Identify which cell holds the provided text, then report its [X, Y] central coordinate. 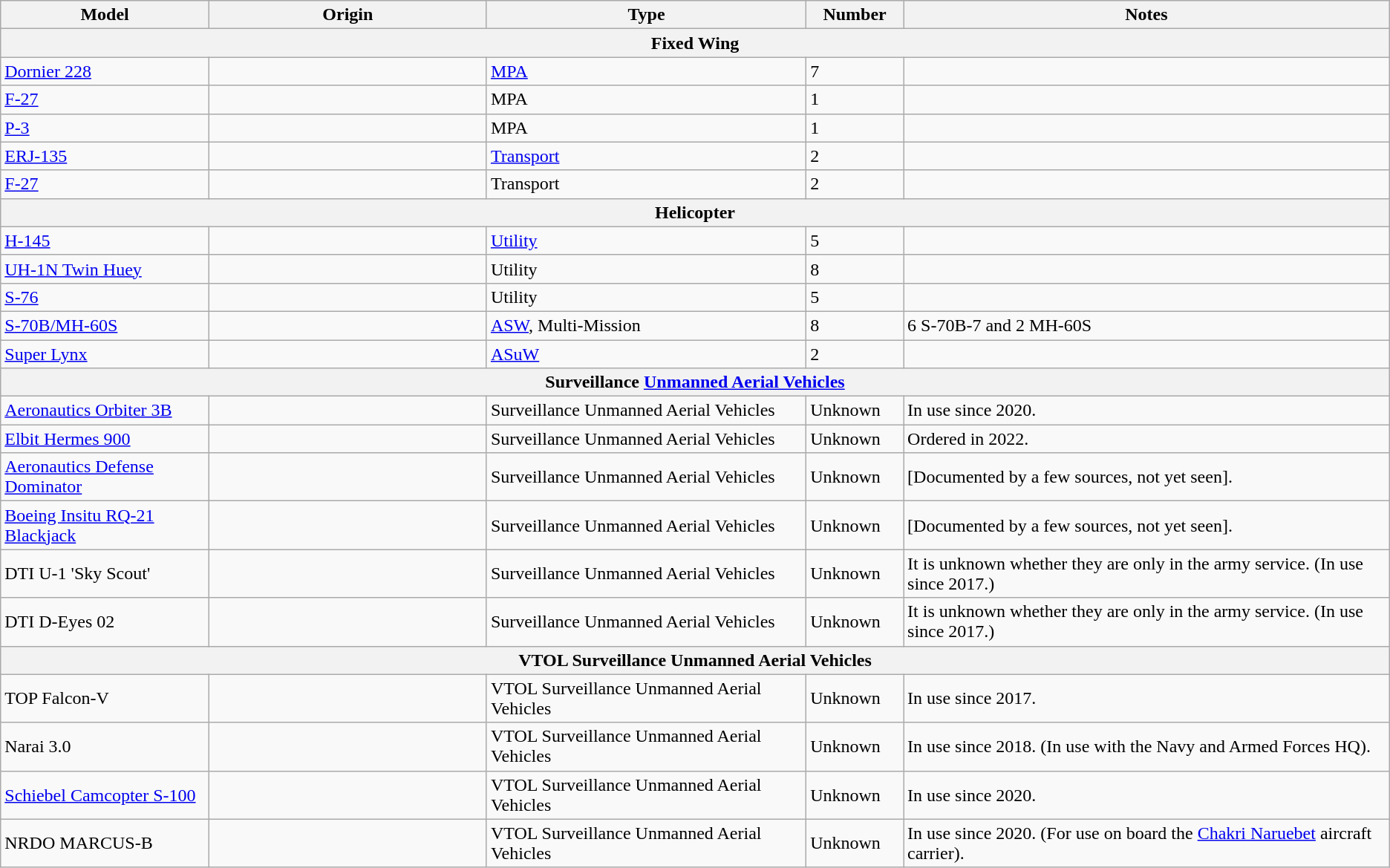
Ordered in 2022. [1146, 439]
ASW, Multi-Mission [646, 325]
Helicopter [695, 212]
UH-1N Twin Huey [105, 269]
Aeronautics Defense Dominator [105, 477]
ASuW [646, 354]
Elbit Hermes 900 [105, 439]
Narai 3.0 [105, 747]
ERJ-135 [105, 156]
Origin [347, 15]
Number [855, 15]
In use since 2017. [1146, 698]
Dornier 228 [105, 71]
Model [105, 15]
Type [646, 15]
TOP Falcon-V [105, 698]
S-76 [105, 297]
Fixed Wing [695, 43]
S-70B/MH-60S [105, 325]
NRDO MARCUS-B [105, 843]
P-3 [105, 128]
DTI U-1 'Sky Scout' [105, 573]
6 S-70B-7 and 2 MH-60S [1146, 325]
DTI D-Eyes 02 [105, 622]
H-145 [105, 241]
Schiebel Camcopter S-100 [105, 794]
Super Lynx [105, 354]
7 [855, 71]
Boeing Insitu RQ-21 Blackjack [105, 526]
In use since 2018. (In use with the Navy and Armed Forces HQ). [1146, 747]
Aeronautics Orbiter 3B [105, 411]
Notes [1146, 15]
In use since 2020. (For use on board the Chakri Naruebet aircraft carrier). [1146, 843]
